Find where the given text appears and provide that cell's center as (X, Y) coordinate. 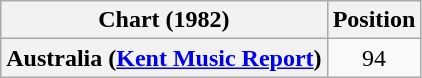
Position (374, 20)
Australia (Kent Music Report) (164, 58)
94 (374, 58)
Chart (1982) (164, 20)
